Detect which cell encompasses the target text, then output its (x, y) center coordinate. 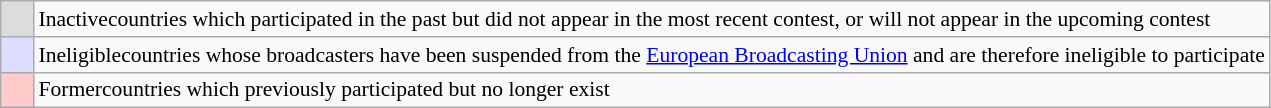
Inactivecountries which participated in the past but did not appear in the most recent contest, or will not appear in the upcoming contest (652, 19)
Formercountries which previously participated but no longer exist (652, 90)
Ineligiblecountries whose broadcasters have been suspended from the European Broadcasting Union and are therefore ineligible to participate (652, 55)
